Locate the cell with the specified text and output its (X, Y) center coordinate. 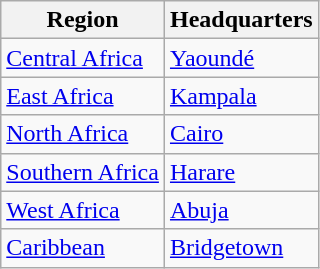
Region (83, 20)
Cairo (241, 134)
West Africa (83, 210)
Southern Africa (83, 172)
Abuja (241, 210)
Caribbean (83, 248)
East Africa (83, 96)
Yaoundé (241, 58)
Central Africa (83, 58)
Headquarters (241, 20)
North Africa (83, 134)
Harare (241, 172)
Bridgetown (241, 248)
Kampala (241, 96)
